Return the [X, Y] coordinate for the center point of the cell that contains the specified text.  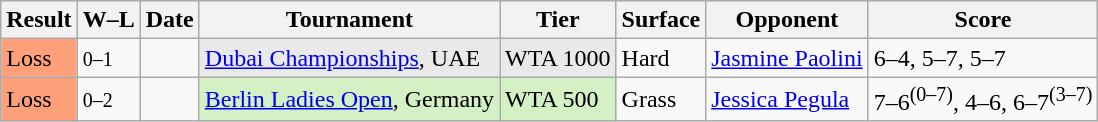
Dubai Championships, UAE [349, 58]
Surface [661, 20]
Tier [558, 20]
WTA 500 [558, 100]
Jessica Pegula [787, 100]
Tournament [349, 20]
Date [170, 20]
Result [39, 20]
Grass [661, 100]
0–2 [108, 100]
Opponent [787, 20]
WTA 1000 [558, 58]
Berlin Ladies Open, Germany [349, 100]
Hard [661, 58]
0–1 [108, 58]
Score [983, 20]
Jasmine Paolini [787, 58]
W–L [108, 20]
7–6(0–7), 4–6, 6–7(3–7) [983, 100]
6–4, 5–7, 5–7 [983, 58]
